Determine the [x, y] coordinate at the center of the cell enclosing the given text.  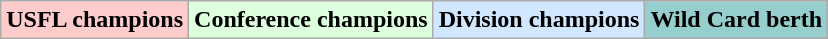
USFL champions [95, 20]
Conference champions [312, 20]
Wild Card berth [736, 20]
Division champions [539, 20]
